Identify which cell holds the provided text, then report its [X, Y] central coordinate. 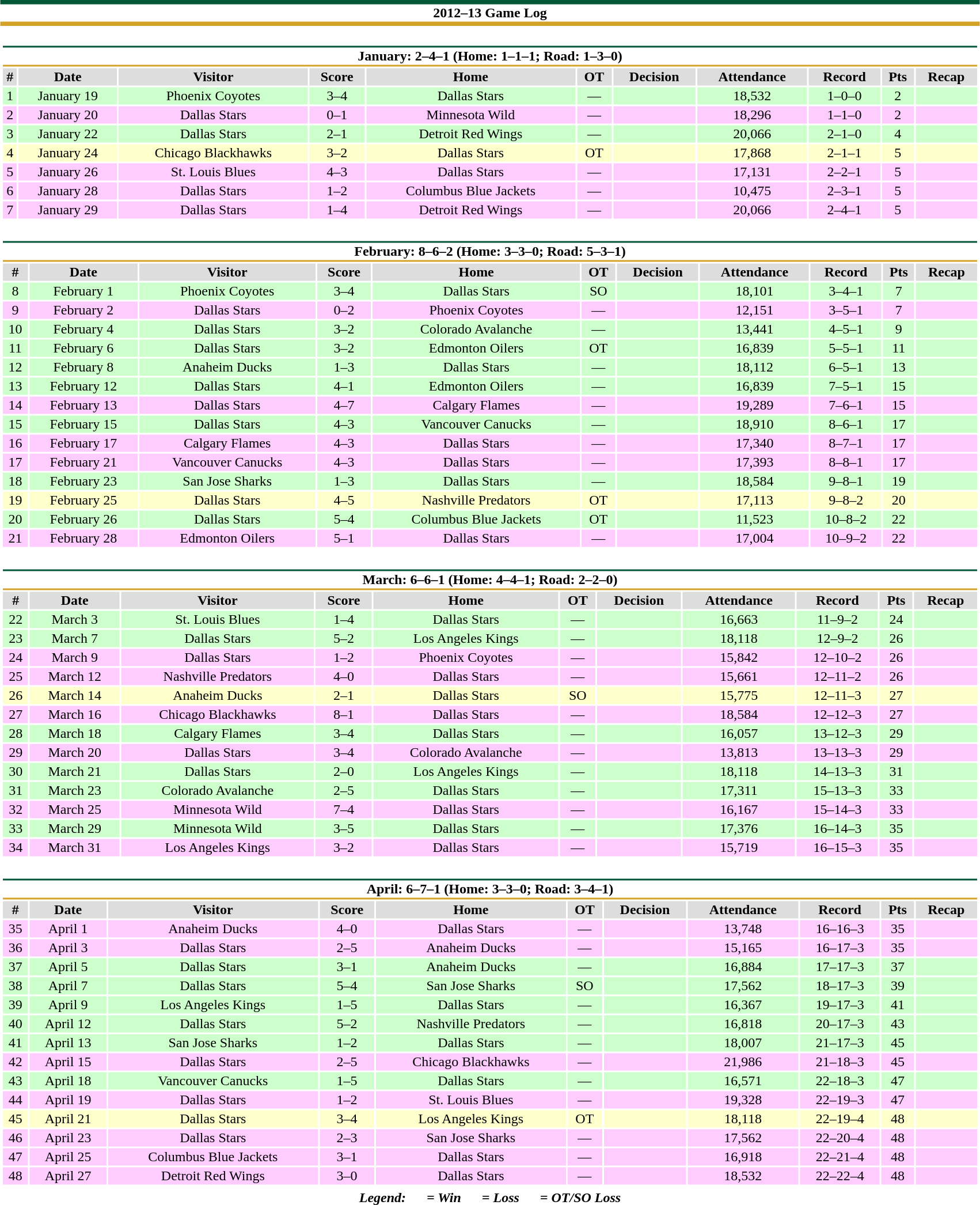
0–1 [337, 115]
17–17–3 [840, 967]
January 19 [68, 96]
13,441 [754, 329]
46 [15, 1138]
1–1–0 [844, 115]
February 17 [83, 443]
17,340 [754, 443]
23 [16, 639]
38 [15, 986]
February 23 [83, 481]
4–5 [344, 501]
16–16–3 [840, 929]
March 21 [75, 771]
14–13–3 [837, 771]
17,113 [754, 501]
9–8–2 [846, 501]
20–17–3 [840, 1024]
12–12–3 [837, 715]
February 4 [83, 329]
March 29 [75, 829]
15–14–3 [837, 809]
17,311 [738, 791]
February 26 [83, 519]
18–17–3 [840, 986]
April 5 [68, 967]
6 [10, 191]
2–1–0 [844, 134]
March 16 [75, 715]
8 [15, 291]
April 12 [68, 1024]
16,367 [743, 1005]
April 19 [68, 1100]
April 25 [68, 1157]
14 [15, 405]
March 7 [75, 639]
9–8–1 [846, 481]
March 14 [75, 695]
5–1 [344, 539]
17,868 [752, 153]
15,165 [743, 948]
17,004 [754, 539]
16–15–3 [837, 847]
February 15 [83, 425]
25 [16, 677]
4–1 [344, 386]
January 29 [68, 210]
5–5–1 [846, 348]
April 3 [68, 948]
0–2 [344, 310]
January 20 [68, 115]
21–18–3 [840, 1062]
February 8 [83, 367]
40 [15, 1024]
15–13–3 [837, 791]
16,057 [738, 733]
17,393 [754, 463]
12–11–3 [837, 695]
January 22 [68, 134]
7–4 [343, 809]
April 18 [68, 1081]
February 2 [83, 310]
April: 6–7–1 (Home: 3–3–0; Road: 3–4–1) [489, 889]
2012–13 Game Log [490, 13]
12,151 [754, 310]
April 27 [68, 1176]
16,818 [743, 1024]
18,007 [743, 1043]
15,719 [738, 847]
8–8–1 [846, 463]
2–1–1 [844, 153]
March 20 [75, 753]
19–17–3 [840, 1005]
19,289 [754, 405]
13–12–3 [837, 733]
13,748 [743, 929]
17,131 [752, 172]
January 28 [68, 191]
21,986 [743, 1062]
18 [15, 481]
28 [16, 733]
22–19–3 [840, 1100]
2–0 [343, 771]
16,571 [743, 1081]
16,884 [743, 967]
8–1 [343, 715]
March 31 [75, 847]
6–5–1 [846, 367]
12–11–2 [837, 677]
1–0–0 [844, 96]
32 [16, 809]
17,376 [738, 829]
8–7–1 [846, 443]
February 6 [83, 348]
44 [15, 1100]
March 23 [75, 791]
February 25 [83, 501]
April 7 [68, 986]
4–7 [344, 405]
March: 6–6–1 (Home: 4–4–1; Road: 2–2–0) [489, 579]
21–17–3 [840, 1043]
April 1 [68, 929]
4–5–1 [846, 329]
2–2–1 [844, 172]
April 13 [68, 1043]
February: 8–6–2 (Home: 3–3–0; Road: 5–3–1) [489, 251]
22–21–4 [840, 1157]
16,918 [743, 1157]
3–5–1 [846, 310]
22–20–4 [840, 1138]
18,296 [752, 115]
11–9–2 [837, 619]
February 28 [83, 539]
2–4–1 [844, 210]
13–13–3 [837, 753]
16,663 [738, 619]
3 [10, 134]
18,910 [754, 425]
15,775 [738, 695]
3–4–1 [846, 291]
22–22–4 [840, 1176]
February 12 [83, 386]
1 [10, 96]
April 23 [68, 1138]
16–17–3 [840, 948]
34 [16, 847]
January 24 [68, 153]
16 [15, 443]
12–10–2 [837, 657]
36 [15, 948]
16,167 [738, 809]
7–5–1 [846, 386]
3–5 [343, 829]
15,661 [738, 677]
February 1 [83, 291]
21 [15, 539]
12 [15, 367]
2–3 [347, 1138]
16–14–3 [837, 829]
March 25 [75, 809]
10–9–2 [846, 539]
11,523 [754, 519]
19,328 [743, 1100]
18,101 [754, 291]
8–6–1 [846, 425]
10 [15, 329]
15,842 [738, 657]
January 26 [68, 172]
March 12 [75, 677]
March 9 [75, 657]
March 3 [75, 619]
April 9 [68, 1005]
22–19–4 [840, 1119]
30 [16, 771]
13,813 [738, 753]
April 15 [68, 1062]
10,475 [752, 191]
2–3–1 [844, 191]
April 21 [68, 1119]
42 [15, 1062]
March 18 [75, 733]
January: 2–4–1 (Home: 1–1–1; Road: 1–3–0) [489, 56]
22–18–3 [840, 1081]
18,112 [754, 367]
February 21 [83, 463]
12–9–2 [837, 639]
10–8–2 [846, 519]
7–6–1 [846, 405]
February 13 [83, 405]
3–0 [347, 1176]
